Locate the cell with the specified text and output its [x, y] center coordinate. 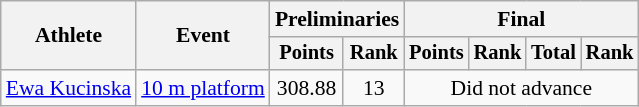
Event [203, 36]
Total [554, 54]
Preliminaries [337, 19]
Final [521, 19]
Ewa Kucinska [68, 88]
10 m platform [203, 88]
Athlete [68, 36]
13 [374, 88]
Did not advance [521, 88]
308.88 [307, 88]
